For the text-containing cell, return its midpoint in [x, y] coordinate format. 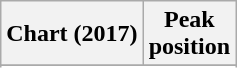
Peak position [189, 34]
Chart (2017) [72, 34]
